Pinpoint the cell where the given text exists, returning its [X, Y] midpoint coordinate. 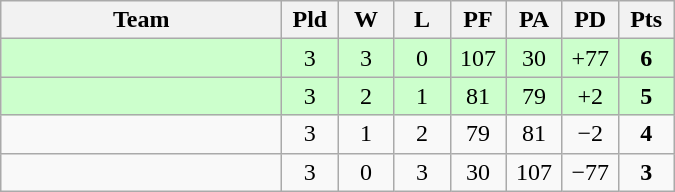
PF [478, 20]
Pts [646, 20]
−2 [590, 134]
4 [646, 134]
W [366, 20]
+2 [590, 96]
PD [590, 20]
+77 [590, 58]
6 [646, 58]
PA [534, 20]
Pld [310, 20]
Team [142, 20]
5 [646, 96]
−77 [590, 172]
L [422, 20]
